Provide the [x, y] coordinate of the cell's center where the given text is located.  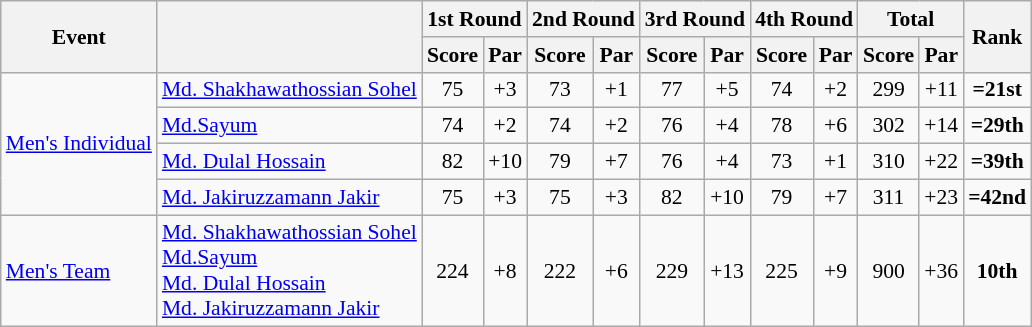
10th [997, 271]
Men's Team [79, 271]
310 [888, 162]
229 [672, 271]
1st Round [474, 19]
=39th [997, 162]
+36 [941, 271]
+5 [727, 90]
302 [888, 126]
2nd Round [584, 19]
Md. Shakhawathossian SohelMd.SayumMd. Dulal HossainMd. Jakiruzzamann Jakir [290, 271]
+23 [941, 197]
Md. Shakhawathossian Sohel [290, 90]
Event [79, 36]
78 [782, 126]
Md. Jakiruzzamann Jakir [290, 197]
77 [672, 90]
+11 [941, 90]
Md.Sayum [290, 126]
+8 [505, 271]
+22 [941, 162]
311 [888, 197]
Rank [997, 36]
=21st [997, 90]
=29th [997, 126]
Md. Dulal Hossain [290, 162]
224 [452, 271]
4th Round [804, 19]
+13 [727, 271]
222 [560, 271]
Total [910, 19]
Men's Individual [79, 143]
+9 [836, 271]
900 [888, 271]
299 [888, 90]
=42nd [997, 197]
+14 [941, 126]
225 [782, 271]
3rd Round [695, 19]
